Identify which cell holds the provided text, then report its [X, Y] central coordinate. 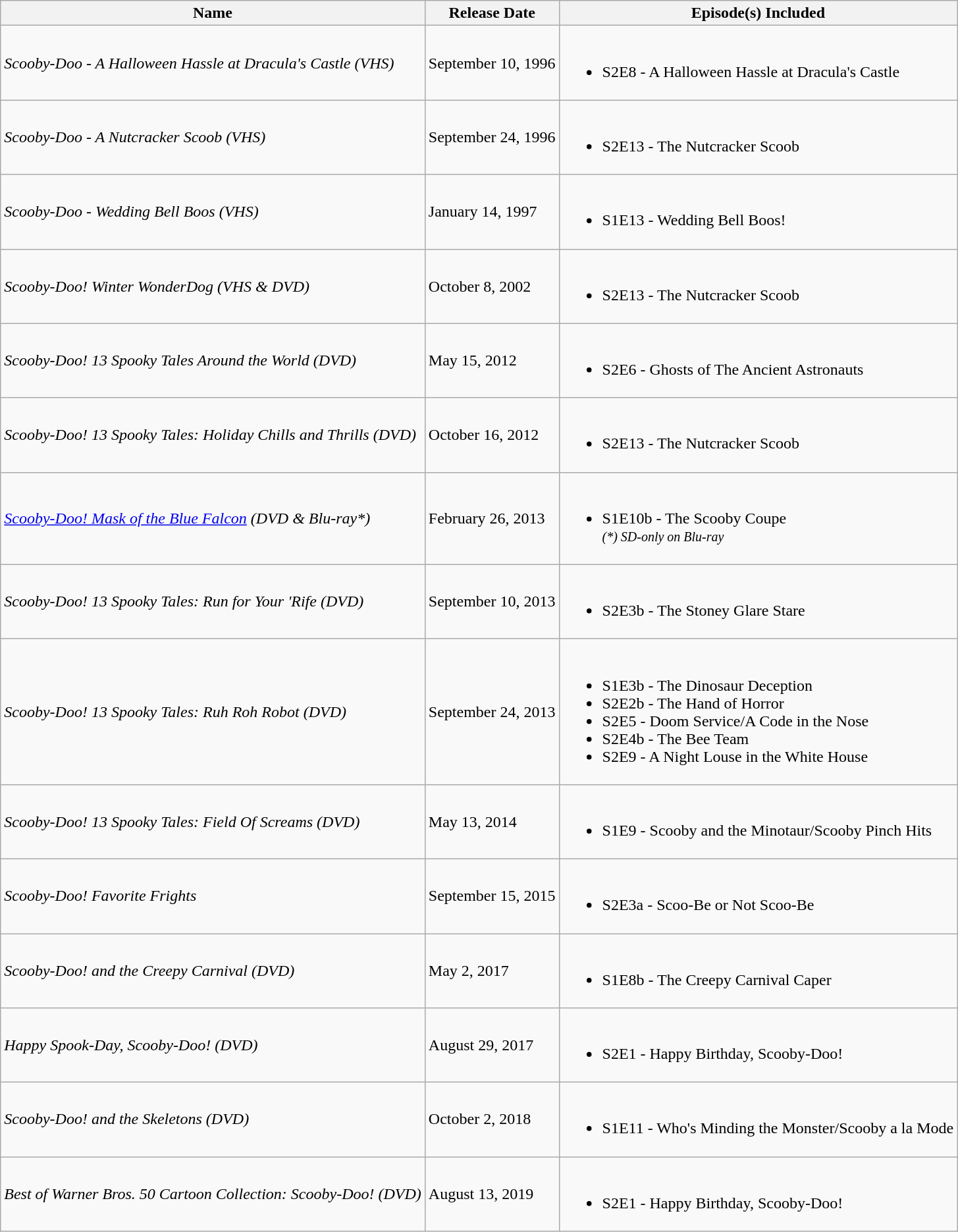
Scooby-Doo! 13 Spooky Tales: Holiday Chills and Thrills (DVD) [213, 435]
Release Date [492, 13]
August 13, 2019 [492, 1194]
Happy Spook-Day, Scooby-Doo! (DVD) [213, 1046]
S1E8b - The Creepy Carnival Caper [758, 971]
Scooby-Doo - A Halloween Hassle at Dracula's Castle (VHS) [213, 63]
Scooby-Doo - Wedding Bell Boos (VHS) [213, 212]
Scooby-Doo! Winter WonderDog (VHS & DVD) [213, 286]
September 15, 2015 [492, 896]
Scooby-Doo! and the Creepy Carnival (DVD) [213, 971]
S2E3b - The Stoney Glare Stare [758, 602]
September 10, 1996 [492, 63]
S2E8 - A Halloween Hassle at Dracula's Castle [758, 63]
October 8, 2002 [492, 286]
Scooby-Doo! 13 Spooky Tales: Ruh Roh Robot (DVD) [213, 711]
Scooby-Doo! Mask of the Blue Falcon (DVD & Blu-ray*) [213, 518]
Scooby-Doo! Favorite Frights [213, 896]
S2E3a - Scoo-Be or Not Scoo-Be [758, 896]
S1E9 - Scooby and the Minotaur/Scooby Pinch Hits [758, 822]
February 26, 2013 [492, 518]
September 24, 1996 [492, 137]
Scooby-Doo - A Nutcracker Scoob (VHS) [213, 137]
Scooby-Doo! 13 Spooky Tales: Field Of Screams (DVD) [213, 822]
Scooby-Doo! 13 Spooky Tales Around the World (DVD) [213, 361]
January 14, 1997 [492, 212]
Episode(s) Included [758, 13]
Best of Warner Bros. 50 Cartoon Collection: Scooby-Doo! (DVD) [213, 1194]
May 2, 2017 [492, 971]
S2E6 - Ghosts of The Ancient Astronauts [758, 361]
August 29, 2017 [492, 1046]
October 16, 2012 [492, 435]
S1E11 - Who's Minding the Monster/Scooby a la Mode [758, 1119]
September 10, 2013 [492, 602]
Scooby-Doo! and the Skeletons (DVD) [213, 1119]
Name [213, 13]
September 24, 2013 [492, 711]
Scooby-Doo! 13 Spooky Tales: Run for Your 'Rife (DVD) [213, 602]
May 13, 2014 [492, 822]
S1E10b - The Scooby Coupe(*) SD-only on Blu-ray [758, 518]
May 15, 2012 [492, 361]
S1E13 - Wedding Bell Boos! [758, 212]
October 2, 2018 [492, 1119]
